Scan for the cell matching the given text and deliver its (x, y) coordinate at center. 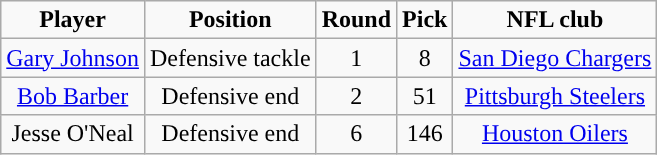
8 (425, 58)
Round (356, 20)
51 (425, 96)
San Diego Chargers (555, 58)
6 (356, 134)
Defensive tackle (230, 58)
Pittsburgh Steelers (555, 96)
Position (230, 20)
Bob Barber (73, 96)
Jesse O'Neal (73, 134)
146 (425, 134)
1 (356, 58)
Pick (425, 20)
NFL club (555, 20)
Player (73, 20)
Houston Oilers (555, 134)
2 (356, 96)
Gary Johnson (73, 58)
